Capture the cell that displays the provided text and extract its [X, Y] central coordinate. 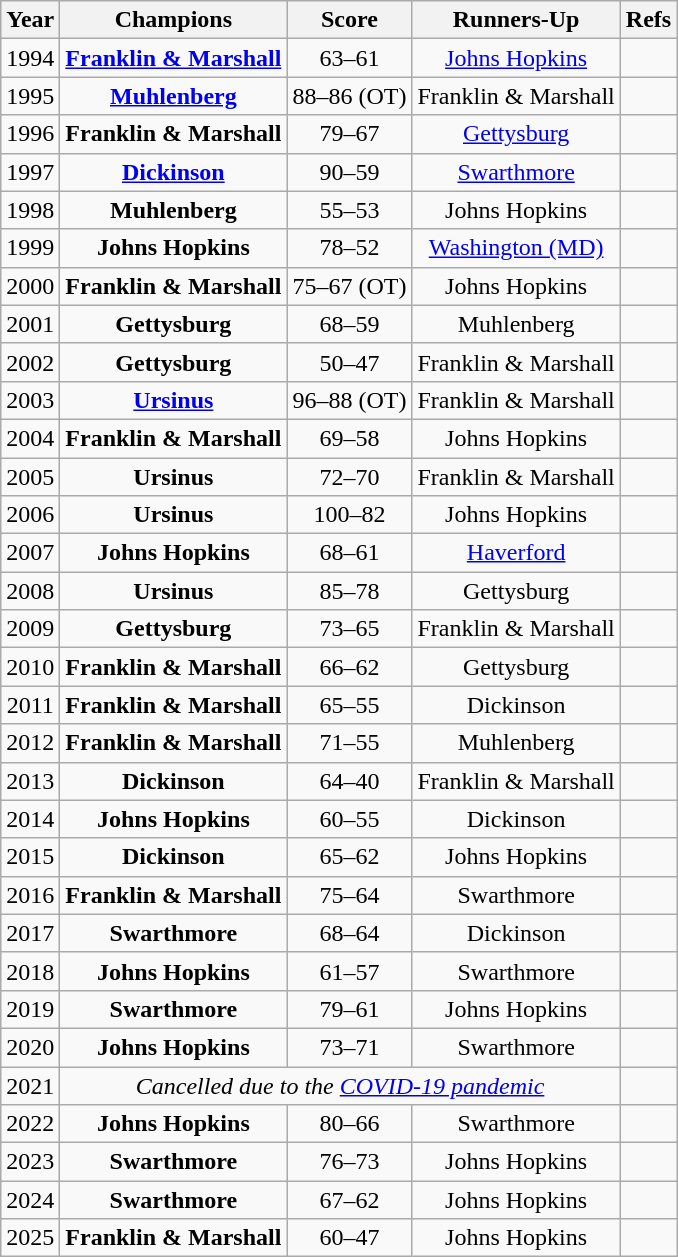
2010 [30, 667]
67–62 [350, 1200]
100–82 [350, 515]
90–59 [350, 172]
75–67 (OT) [350, 286]
71–55 [350, 743]
Runners-Up [516, 20]
2009 [30, 629]
2024 [30, 1200]
85–78 [350, 591]
66–62 [350, 667]
2008 [30, 591]
2005 [30, 477]
88–86 (OT) [350, 96]
73–71 [350, 1047]
Washington (MD) [516, 248]
2019 [30, 1009]
Refs [648, 20]
2002 [30, 362]
2022 [30, 1124]
2018 [30, 971]
Cancelled due to the COVID-19 pandemic [340, 1085]
2020 [30, 1047]
68–61 [350, 553]
2007 [30, 553]
2006 [30, 515]
72–70 [350, 477]
64–40 [350, 781]
1995 [30, 96]
65–62 [350, 857]
65–55 [350, 705]
2012 [30, 743]
Champions [174, 20]
75–64 [350, 895]
2017 [30, 933]
2004 [30, 438]
69–58 [350, 438]
61–57 [350, 971]
1999 [30, 248]
2016 [30, 895]
Year [30, 20]
2001 [30, 324]
2000 [30, 286]
2003 [30, 400]
1997 [30, 172]
2021 [30, 1085]
76–73 [350, 1162]
50–47 [350, 362]
60–47 [350, 1238]
80–66 [350, 1124]
79–61 [350, 1009]
78–52 [350, 248]
1994 [30, 58]
96–88 (OT) [350, 400]
Score [350, 20]
60–55 [350, 819]
68–59 [350, 324]
63–61 [350, 58]
1996 [30, 134]
79–67 [350, 134]
2025 [30, 1238]
2023 [30, 1162]
55–53 [350, 210]
2015 [30, 857]
68–64 [350, 933]
1998 [30, 210]
73–65 [350, 629]
2014 [30, 819]
2011 [30, 705]
2013 [30, 781]
Haverford [516, 553]
